Locate the cell with the specified text and output its (X, Y) center coordinate. 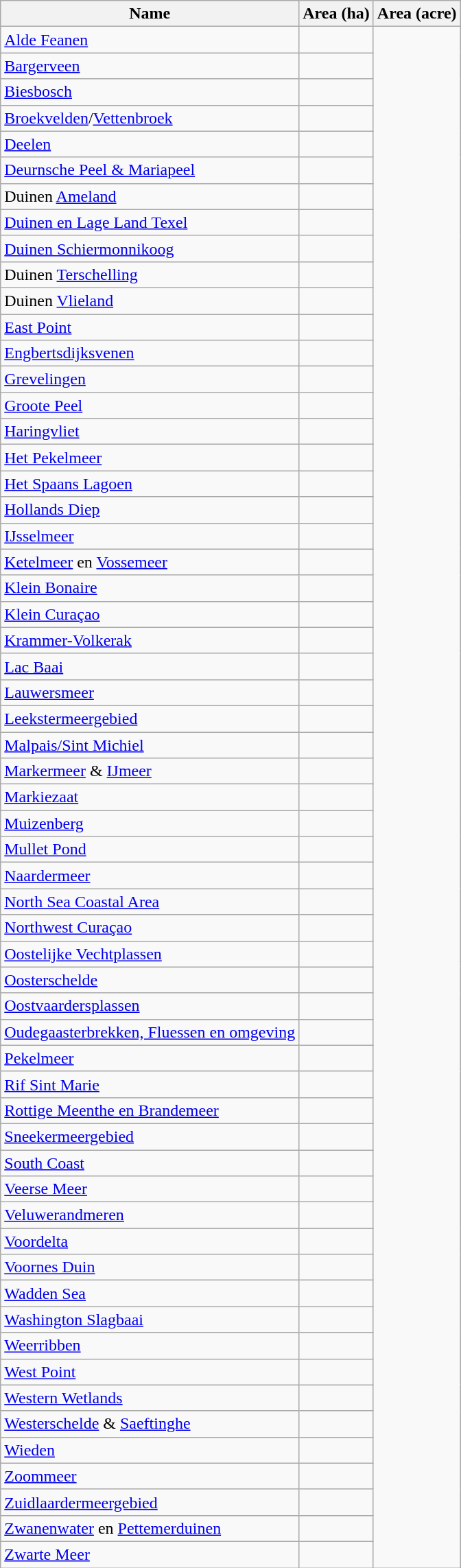
Duinen Schiermonnikoog (150, 248)
Deelen (150, 144)
Leekstermeergebied (150, 718)
Markermeer & IJmeer (150, 771)
South Coast (150, 1163)
Veerse Meer (150, 1189)
Weerribben (150, 1346)
Het Pekelmeer (150, 458)
Groote Peel (150, 406)
Zwarte Meer (150, 1554)
Bargerveen (150, 66)
West Point (150, 1372)
Oostvaardersplassen (150, 1006)
Klein Bonaire (150, 588)
Zuidlaardermeergebied (150, 1502)
Zwanenwater en Pettemerduinen (150, 1528)
Wadden Sea (150, 1294)
Sneekermeergebied (150, 1136)
Krammer-Volkerak (150, 640)
Westerschelde & Saeftinghe (150, 1424)
Lauwersmeer (150, 692)
Naardermeer (150, 876)
Duinen Terschelling (150, 274)
Klein Curaçao (150, 614)
Washington Slagbaai (150, 1320)
Grevelingen (150, 379)
Voornes Duin (150, 1267)
Oudegaasterbrekken, Fluessen en omgeving (150, 1032)
Mullet Pond (150, 850)
Duinen en Lage Land Texel (150, 222)
Rif Sint Marie (150, 1084)
Wieden (150, 1450)
Broekvelden/Vettenbroek (150, 118)
Ketelmeer en Vossemeer (150, 562)
Oostelijke Vechtplassen (150, 954)
Voordelta (150, 1241)
Engbertsdijksvenen (150, 353)
Markiezaat (150, 797)
Het Spaans Lagoen (150, 484)
East Point (150, 327)
Northwest Curaçao (150, 928)
Hollands Diep (150, 510)
Haringvliet (150, 432)
Lac Baai (150, 666)
IJsselmeer (150, 536)
Malpais/Sint Michiel (150, 745)
Deurnsche Peel & Mariapeel (150, 170)
Rottige Meenthe en Brandemeer (150, 1110)
Alde Feanen (150, 40)
Duinen Vlieland (150, 301)
Name (150, 14)
Biesbosch (150, 92)
Western Wetlands (150, 1398)
Area (ha) (336, 14)
Muizenberg (150, 823)
Area (acre) (417, 14)
Pekelmeer (150, 1058)
North Sea Coastal Area (150, 902)
Zoommeer (150, 1476)
Veluwerandmeren (150, 1215)
Oosterschelde (150, 980)
Duinen Ameland (150, 196)
